Output the (x, y) coordinate of the center of the cell containing the given text.  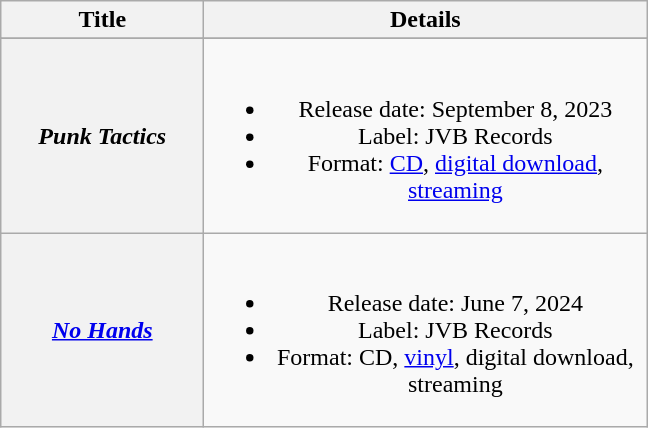
No Hands (102, 330)
Details (426, 20)
Release date: June 7, 2024Label: JVB RecordsFormat: CD, vinyl, digital download, streaming (426, 330)
Punk Tactics (102, 136)
Title (102, 20)
Release date: September 8, 2023Label: JVB RecordsFormat: CD, digital download, streaming (426, 136)
